Output the (X, Y) coordinate of the center of the cell containing the given text.  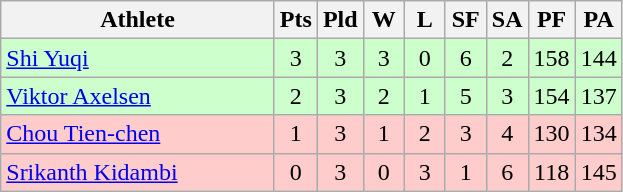
PA (598, 20)
144 (598, 58)
W (384, 20)
4 (507, 134)
Pld (340, 20)
154 (552, 96)
Srikanth Kidambi (138, 172)
5 (466, 96)
134 (598, 134)
PF (552, 20)
158 (552, 58)
Athlete (138, 20)
Chou Tien-chen (138, 134)
137 (598, 96)
L (424, 20)
118 (552, 172)
Viktor Axelsen (138, 96)
145 (598, 172)
SA (507, 20)
Shi Yuqi (138, 58)
130 (552, 134)
SF (466, 20)
Pts (296, 20)
